From the cell containing the given text, extract its center point as (X, Y) coordinate. 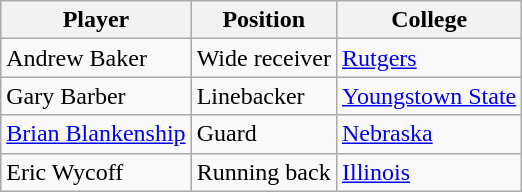
Linebacker (264, 96)
Gary Barber (96, 96)
Nebraska (428, 134)
Eric Wycoff (96, 172)
College (428, 20)
Brian Blankenship (96, 134)
Guard (264, 134)
Illinois (428, 172)
Player (96, 20)
Andrew Baker (96, 58)
Position (264, 20)
Running back (264, 172)
Wide receiver (264, 58)
Youngstown State (428, 96)
Rutgers (428, 58)
